Determine the (x, y) coordinate at the center of the cell enclosing the given text.  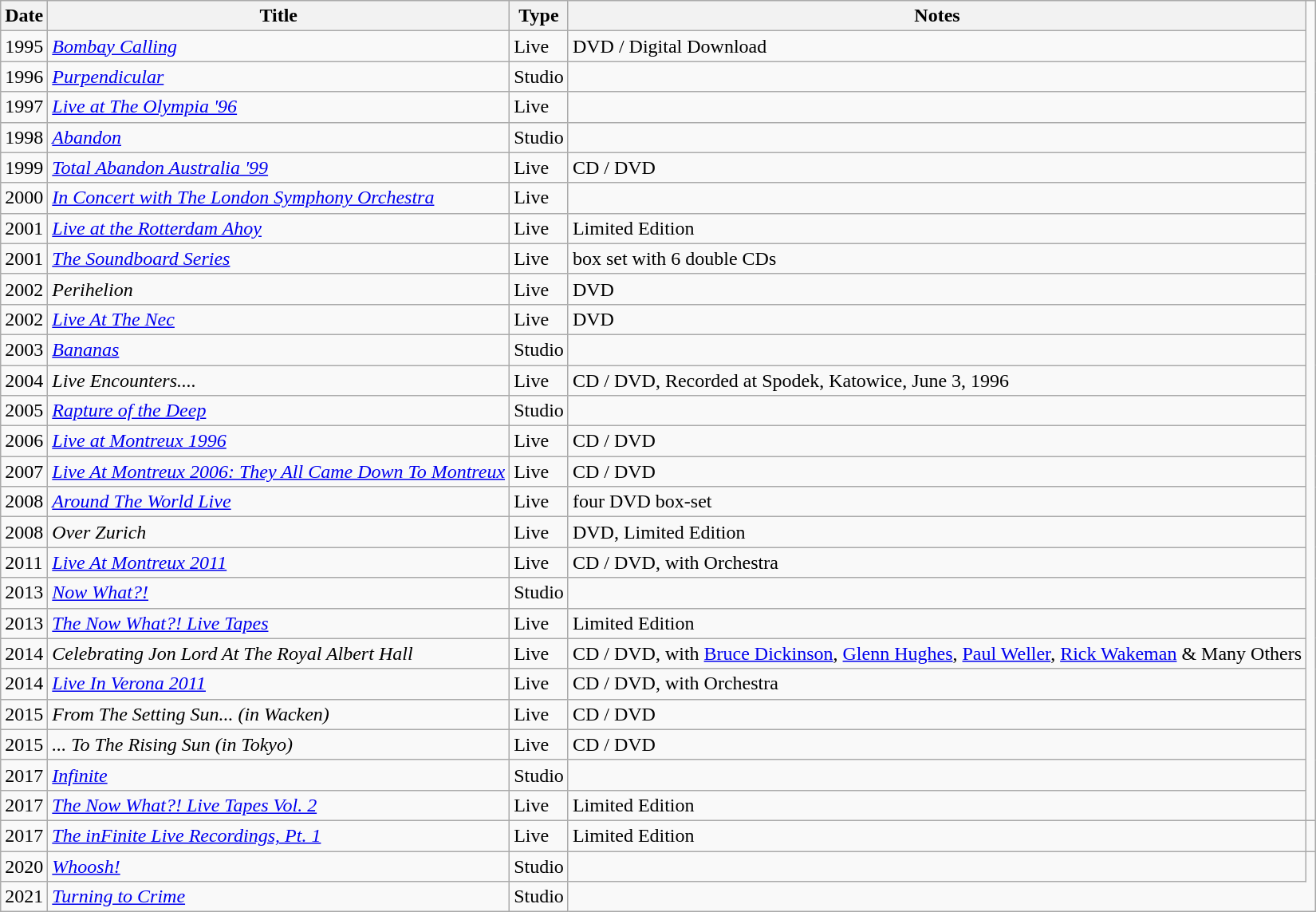
Live In Verona 2011 (279, 684)
2003 (24, 349)
The Soundboard Series (279, 259)
1997 (24, 107)
Over Zurich (279, 532)
2021 (24, 897)
... To The Rising Sun (in Tokyo) (279, 744)
Live At The Nec (279, 319)
In Concert with The London Symphony Orchestra (279, 198)
Bombay Calling (279, 46)
Celebrating Jon Lord At The Royal Albert Hall (279, 653)
Abandon (279, 137)
Purpendicular (279, 77)
DVD / Digital Download (936, 46)
Rapture of the Deep (279, 411)
The Now What?! Live Tapes (279, 623)
1995 (24, 46)
1998 (24, 137)
Turning to Crime (279, 897)
The inFinite Live Recordings, Pt. 1 (279, 835)
Title (279, 16)
Live at The Olympia '96 (279, 107)
CD / DVD, Recorded at Spodek, Katowice, June 3, 1996 (936, 381)
2006 (24, 441)
1999 (24, 168)
Notes (936, 16)
Whoosh! (279, 866)
Live At Montreux 2006: They All Came Down To Montreux (279, 472)
Now What?! (279, 593)
2007 (24, 472)
Bananas (279, 349)
Infinite (279, 775)
Live at the Rotterdam Ahoy (279, 228)
The Now What?! Live Tapes Vol. 2 (279, 805)
2020 (24, 866)
box set with 6 double CDs (936, 259)
Type (539, 16)
2000 (24, 198)
2011 (24, 563)
2004 (24, 381)
Live At Montreux 2011 (279, 563)
1996 (24, 77)
four DVD box-set (936, 502)
Perihelion (279, 289)
Around The World Live (279, 502)
DVD, Limited Edition (936, 532)
From The Setting Sun... (in Wacken) (279, 714)
Live Encounters.... (279, 381)
CD / DVD, with Bruce Dickinson, Glenn Hughes, Paul Weller, Rick Wakeman & Many Others (936, 653)
Live at Montreux 1996 (279, 441)
Total Abandon Australia '99 (279, 168)
2005 (24, 411)
Date (24, 16)
